Output the [x, y] coordinate of the center of the cell containing the given text.  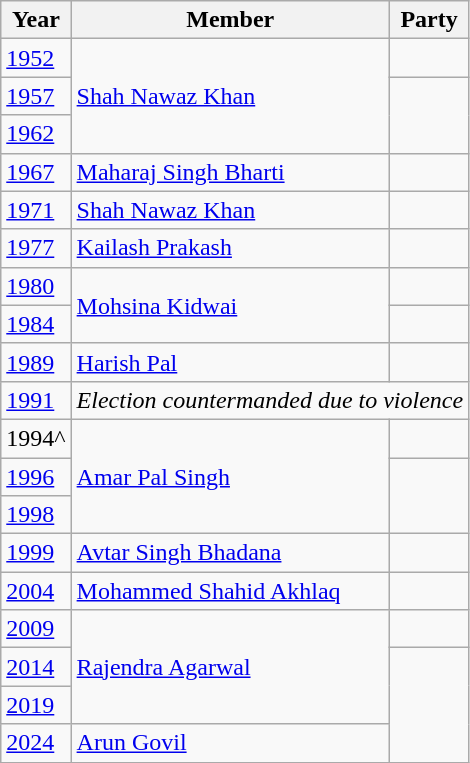
Mohammed Shahid Akhlaq [230, 591]
2009 [36, 629]
1996 [36, 477]
2019 [36, 705]
Kailash Prakash [230, 248]
Election countermanded due to violence [270, 400]
1980 [36, 286]
Arun Govil [230, 743]
Avtar Singh Bhadana [230, 553]
1962 [36, 134]
2014 [36, 667]
1952 [36, 58]
Party [430, 20]
Member [230, 20]
1994^ [36, 438]
Maharaj Singh Bharti [230, 172]
Mohsina Kidwai [230, 305]
2024 [36, 743]
1977 [36, 248]
1991 [36, 400]
2004 [36, 591]
1984 [36, 324]
Rajendra Agarwal [230, 667]
Harish Pal [230, 362]
1957 [36, 96]
1999 [36, 553]
1989 [36, 362]
Amar Pal Singh [230, 476]
1967 [36, 172]
Year [36, 20]
1971 [36, 210]
1998 [36, 515]
